For the text-containing cell, return its midpoint in (X, Y) coordinate format. 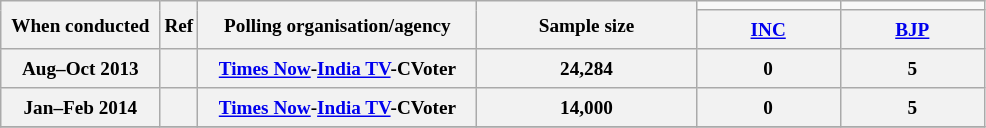
Jan–Feb 2014 (80, 108)
INC (768, 30)
14,000 (586, 108)
BJP (912, 30)
Ref (179, 25)
Sample size (586, 25)
Aug–Oct 2013 (80, 68)
When conducted (80, 25)
24,284 (586, 68)
Polling organisation/agency (338, 25)
